Determine the [X, Y] coordinate at the center of the cell enclosing the given text.  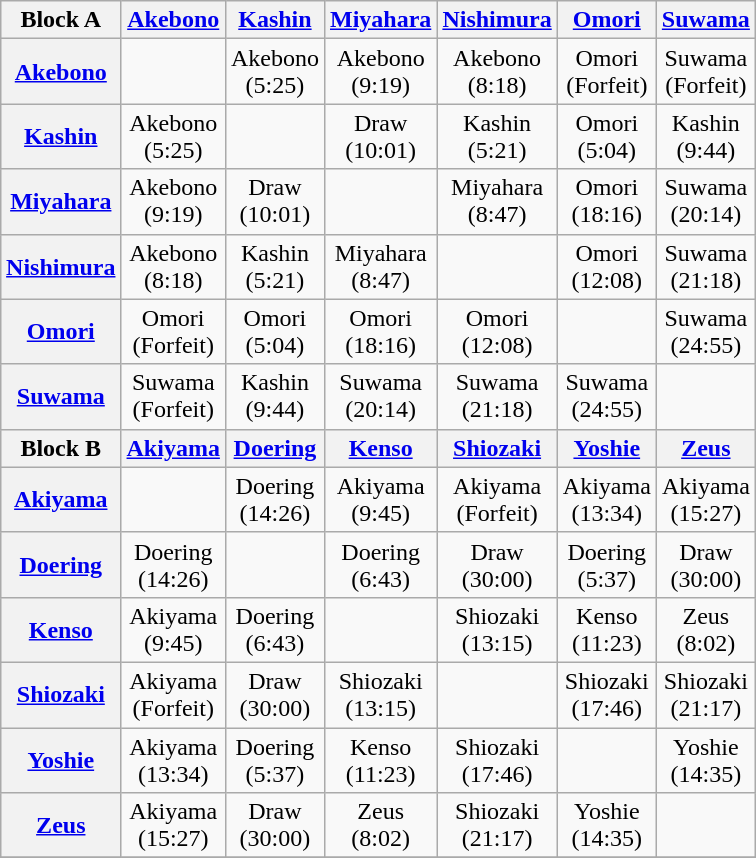
Block B [61, 448]
Block A [61, 20]
